Determine the (x, y) coordinate at the center of the cell enclosing the given text.  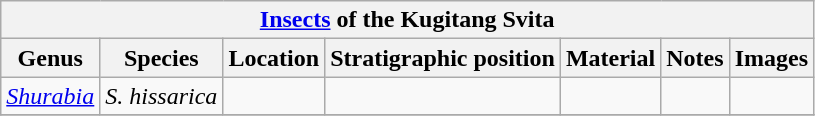
Stratigraphic position (443, 58)
Insects of the Kugitang Svita (408, 20)
Images (771, 58)
Genus (50, 58)
S. hissarica (162, 96)
Location (274, 58)
Shurabia (50, 96)
Species (162, 58)
Notes (695, 58)
Material (610, 58)
